Detect which cell encompasses the target text, then output its [x, y] center coordinate. 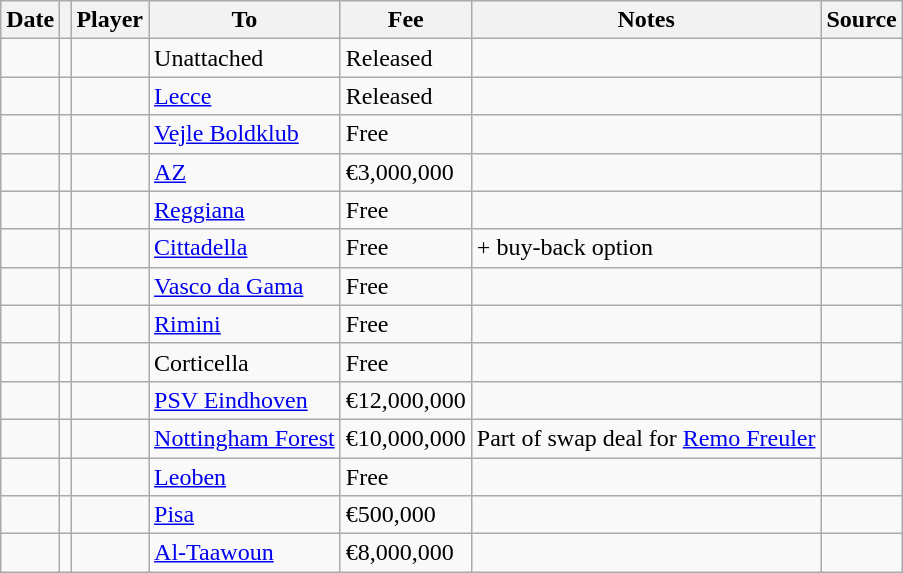
PSV Eindhoven [245, 400]
€500,000 [406, 515]
Notes [646, 20]
Part of swap deal for Remo Freuler [646, 438]
Vasco da Gama [245, 286]
Date [30, 20]
Fee [406, 20]
Vejle Boldklub [245, 134]
Leoben [245, 477]
€12,000,000 [406, 400]
AZ [245, 172]
To [245, 20]
Rimini [245, 324]
€8,000,000 [406, 553]
Al-Taawoun [245, 553]
Cittadella [245, 248]
€10,000,000 [406, 438]
€3,000,000 [406, 172]
Source [862, 20]
+ buy-back option [646, 248]
Corticella [245, 362]
Player [110, 20]
Lecce [245, 96]
Unattached [245, 58]
Reggiana [245, 210]
Pisa [245, 515]
Nottingham Forest [245, 438]
